Capture the cell that displays the provided text and extract its (X, Y) central coordinate. 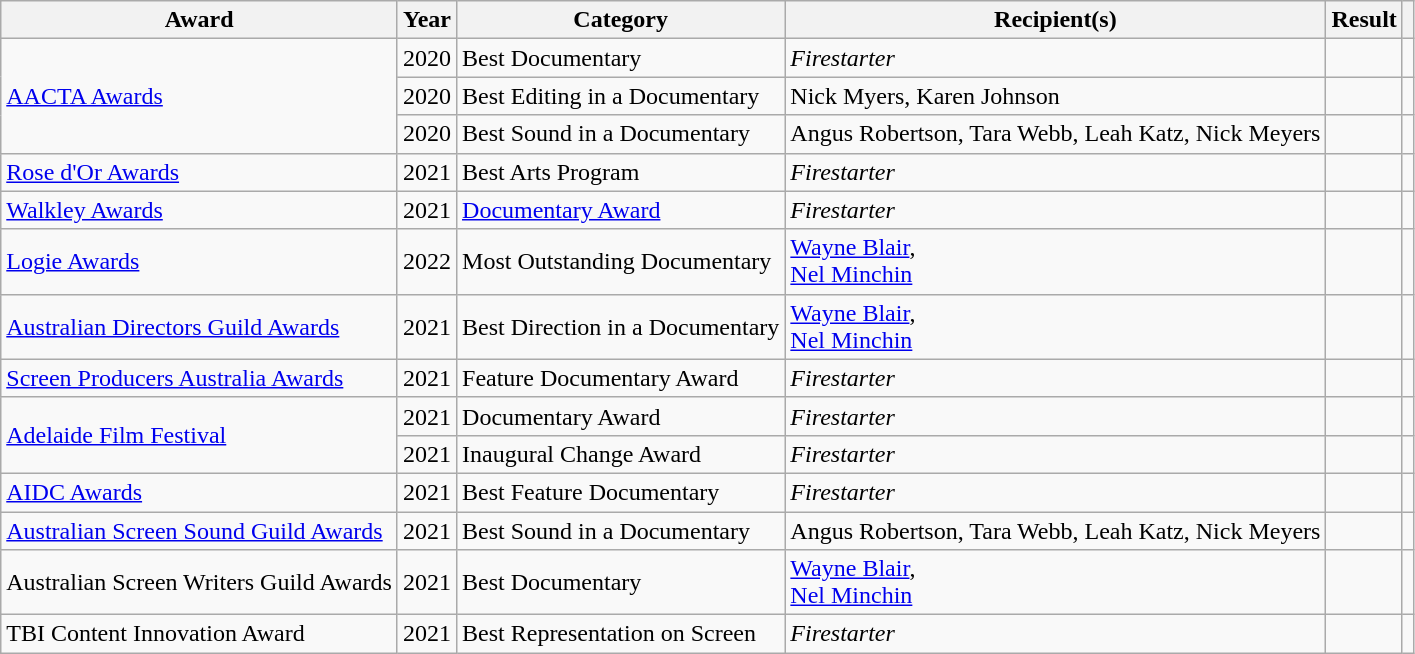
Recipient(s) (1056, 20)
Most Outstanding Documentary (621, 262)
Adelaide Film Festival (200, 435)
Best Direction in a Documentary (621, 326)
Australian Screen Writers Guild Awards (200, 582)
Screen Producers Australia Awards (200, 378)
Walkley Awards (200, 210)
Best Arts Program (621, 172)
Result (1364, 20)
AIDC Awards (200, 492)
Australian Directors Guild Awards (200, 326)
Logie Awards (200, 262)
2022 (426, 262)
Best Representation on Screen (621, 634)
AACTA Awards (200, 96)
TBI Content Innovation Award (200, 634)
Award (200, 20)
Year (426, 20)
Category (621, 20)
Australian Screen Sound Guild Awards (200, 531)
Nick Myers, Karen Johnson (1056, 96)
Feature Documentary Award (621, 378)
Rose d'Or Awards (200, 172)
Best Feature Documentary (621, 492)
Best Editing in a Documentary (621, 96)
Inaugural Change Award (621, 454)
